Determine the [X, Y] coordinate at the center of the cell enclosing the given text.  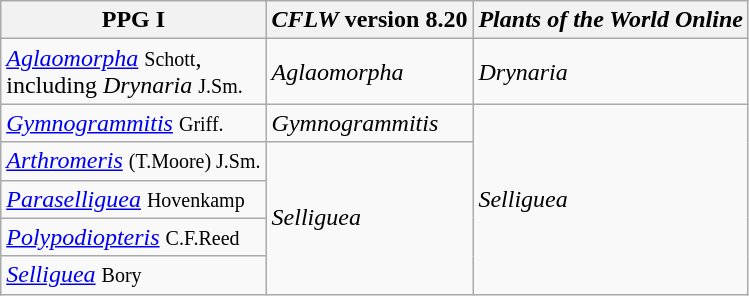
Paraselliguea Hovenkamp [134, 199]
Drynaria [611, 72]
Gymnogrammitis Griff. [134, 123]
Aglaomorpha [370, 72]
Gymnogrammitis [370, 123]
Plants of the World Online [611, 20]
PPG I [134, 20]
CFLW version 8.20 [370, 20]
Polypodiopteris C.F.Reed [134, 237]
Arthromeris (T.Moore) J.Sm. [134, 161]
Selliguea Bory [134, 275]
Aglaomorpha Schott,including Drynaria J.Sm. [134, 72]
